Return (x, y) of the center of cell containing provided text 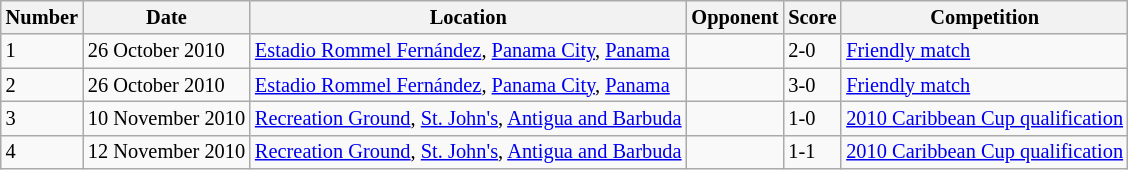
3 (42, 118)
Score (812, 17)
Opponent (734, 17)
4 (42, 152)
12 November 2010 (166, 152)
1-0 (812, 118)
Location (468, 17)
1-1 (812, 152)
10 November 2010 (166, 118)
2 (42, 85)
Number (42, 17)
1 (42, 51)
Competition (984, 17)
2-0 (812, 51)
3-0 (812, 85)
Date (166, 17)
